Return the (X, Y) coordinate for the center point of the cell that contains the specified text.  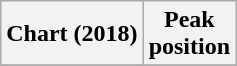
Chart (2018) (72, 34)
Peakposition (189, 34)
